Extract the [X, Y] coordinate from the center of the cell holding the provided text.  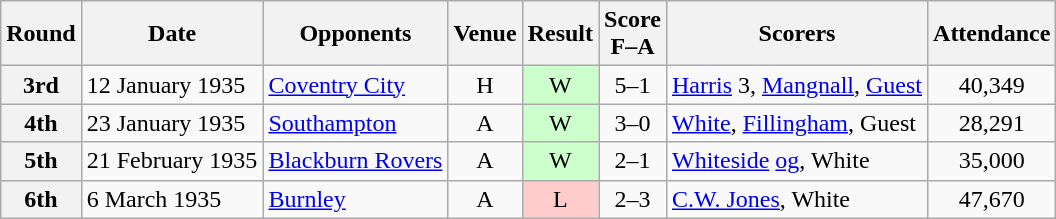
3–0 [633, 123]
Coventry City [356, 85]
Result [560, 34]
L [560, 199]
Date [172, 34]
3rd [41, 85]
6th [41, 199]
40,349 [992, 85]
White, Fillingham, Guest [796, 123]
C.W. Jones, White [796, 199]
2–1 [633, 161]
ScoreF–A [633, 34]
12 January 1935 [172, 85]
28,291 [992, 123]
Venue [485, 34]
23 January 1935 [172, 123]
Harris 3, Mangnall, Guest [796, 85]
2–3 [633, 199]
Blackburn Rovers [356, 161]
H [485, 85]
Attendance [992, 34]
Scorers [796, 34]
6 March 1935 [172, 199]
4th [41, 123]
5th [41, 161]
21 February 1935 [172, 161]
Round [41, 34]
5–1 [633, 85]
Burnley [356, 199]
Whiteside og, White [796, 161]
35,000 [992, 161]
47,670 [992, 199]
Opponents [356, 34]
Southampton [356, 123]
